Locate the cell with the specified text and output its [X, Y] center coordinate. 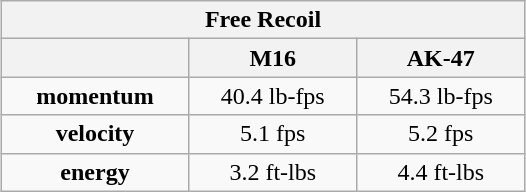
5.2 fps [441, 134]
3.2 ft-lbs [273, 172]
5.1 fps [273, 134]
4.4 ft-lbs [441, 172]
energy [94, 172]
40.4 lb-fps [273, 96]
momentum [94, 96]
AK-47 [441, 58]
Free Recoil [263, 20]
M16 [273, 58]
54.3 lb-fps [441, 96]
velocity [94, 134]
